Return [X, Y] of the center of cell containing provided text 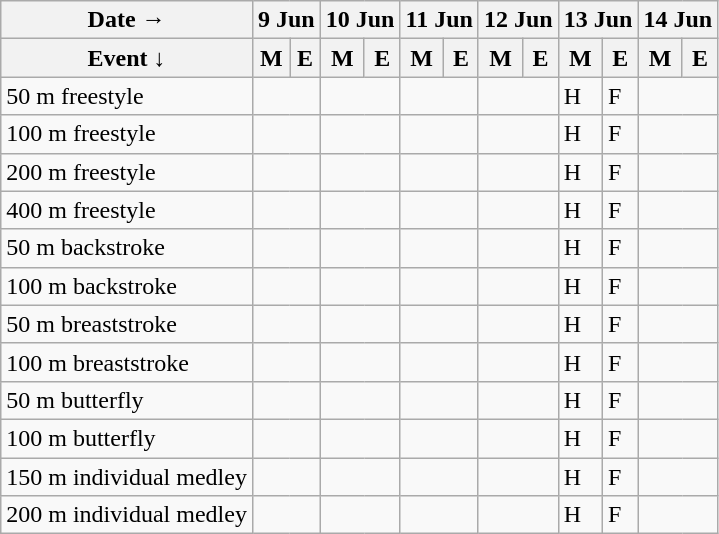
200 m freestyle [127, 172]
13 Jun [598, 20]
14 Jun [678, 20]
11 Jun [439, 20]
50 m butterfly [127, 400]
Date → [127, 20]
9 Jun [286, 20]
50 m breaststroke [127, 324]
100 m breaststroke [127, 362]
50 m freestyle [127, 96]
50 m backstroke [127, 248]
100 m backstroke [127, 286]
100 m freestyle [127, 134]
Event ↓ [127, 58]
100 m butterfly [127, 438]
10 Jun [360, 20]
12 Jun [518, 20]
200 m individual medley [127, 515]
400 m freestyle [127, 210]
150 m individual medley [127, 477]
